Pinpoint the cell where the given text exists, returning its [x, y] midpoint coordinate. 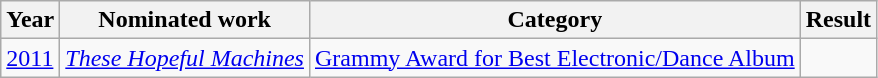
Nominated work [185, 20]
These Hopeful Machines [185, 58]
2011 [30, 58]
Grammy Award for Best Electronic/Dance Album [554, 58]
Result [838, 20]
Year [30, 20]
Category [554, 20]
